Locate the cell with the specified text and output its (x, y) center coordinate. 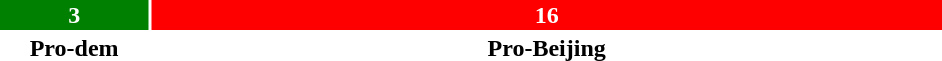
16 (546, 15)
3 (74, 15)
